Scan for the cell matching the given text and deliver its (X, Y) coordinate at center. 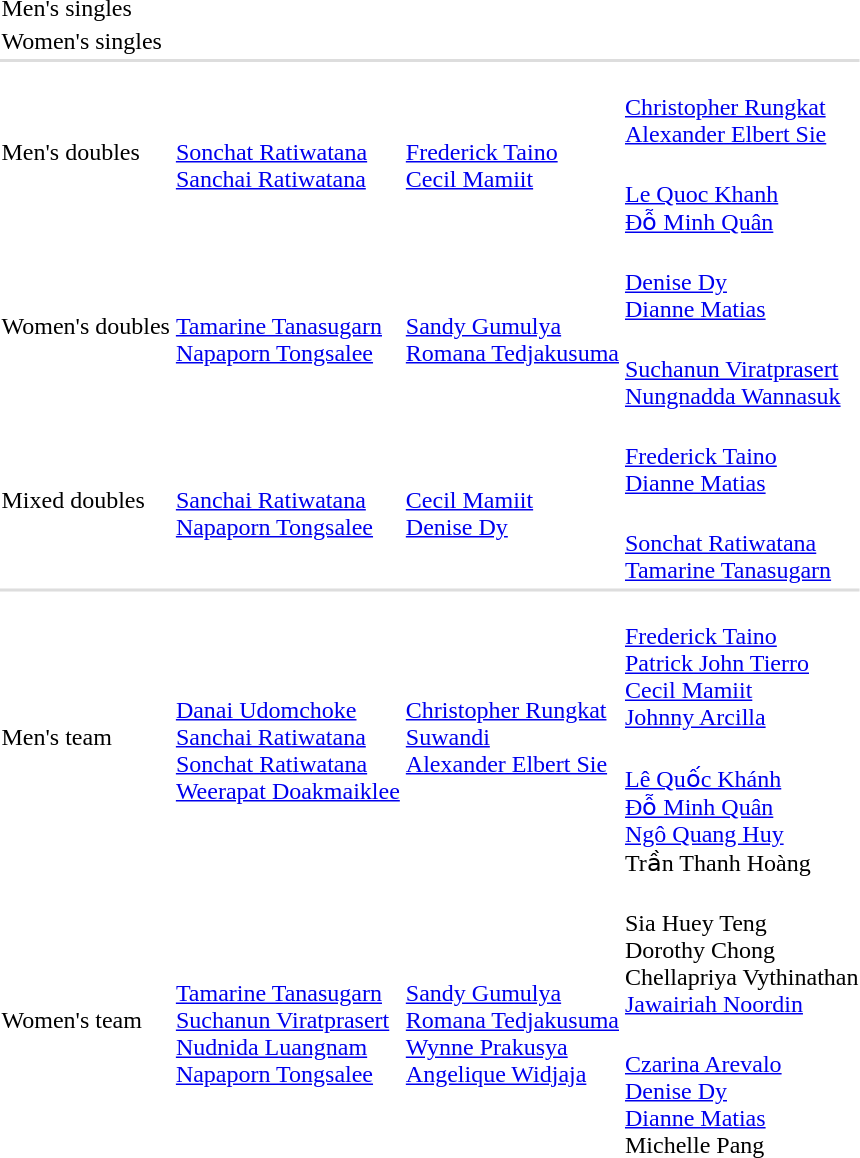
Sanchai Ratiwatana Napaporn Tongsalee (288, 500)
Denise Dy Dianne Matias (742, 282)
Tamarine Tanasugarn Napaporn Tongsalee (288, 326)
Sonchat Ratiwatana Sanchai Ratiwatana (288, 151)
Le Quoc Khanh Đỗ Minh Quân (742, 195)
Men's doubles (86, 151)
Mixed doubles (86, 500)
Christopher Rungkat Alexander Elbert Sie (742, 107)
Frederick Taino Patrick John Tierro Cecil Mamiit Johnny Arcilla (742, 663)
Danai Udomchoke Sanchai Ratiwatana Sonchat Ratiwatana Weerapat Doakmaiklee (288, 736)
Sia Huey Teng Dorothy Chong Chellapriya Vythinathan Jawairiah Noordin (742, 950)
Sonchat Ratiwatana Tamarine Tanasugarn (742, 544)
Women's singles (86, 41)
Sandy Gumulya Romana Tedjakusuma (512, 326)
Women's doubles (86, 326)
Frederick Taino Dianne Matias (742, 456)
Suchanun Viratprasert Nungnadda Wannasuk (742, 370)
Cecil Mamiit Denise Dy (512, 500)
Men's team (86, 736)
Lê Quốc Khánh Đỗ Minh Quân Ngô Quang Huy Trần Thanh Hoàng (742, 807)
Frederick Taino Cecil Mamiit (512, 151)
Christopher Rungkat Suwandi Alexander Elbert Sie (512, 736)
